Return the (x, y) coordinate for the center point of the cell that contains the specified text.  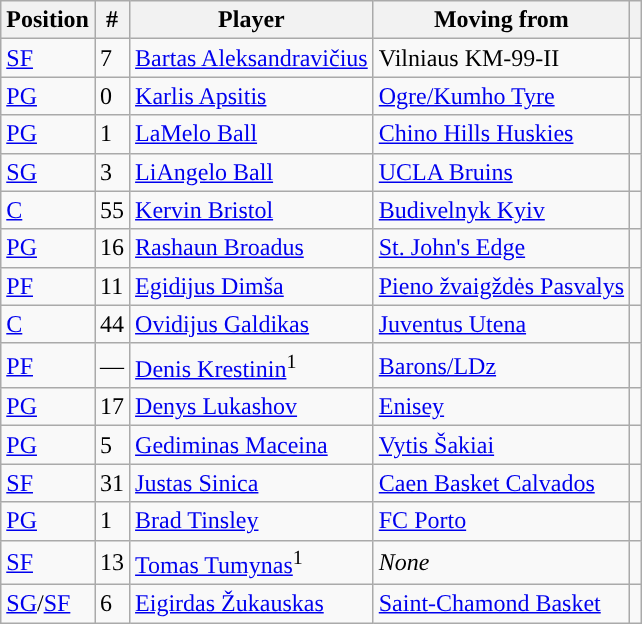
13 (112, 562)
Caen Basket Calvados (501, 483)
LiAngelo Ball (252, 172)
Eigirdas Žukauskas (252, 604)
St. John's Edge (501, 248)
Gediminas Maceina (252, 445)
Moving from (501, 20)
Karlis Apsitis (252, 96)
31 (112, 483)
5 (112, 445)
Egidijus Dimša (252, 286)
3 (112, 172)
Juventus Utena (501, 324)
Enisey (501, 407)
11 (112, 286)
None (501, 562)
Budivelnyk Kyiv (501, 210)
17 (112, 407)
UCLA Bruins (501, 172)
6 (112, 604)
16 (112, 248)
0 (112, 96)
Denis Krestinin1 (252, 366)
Saint-Chamond Basket (501, 604)
FC Porto (501, 521)
Chino Hills Huskies (501, 134)
— (112, 366)
Tomas Tumynas1 (252, 562)
Vytis Šakiai (501, 445)
Bartas Aleksandravičius (252, 58)
SG (48, 172)
Position (48, 20)
Kervin Bristol (252, 210)
Justas Sinica (252, 483)
Denys Lukashov (252, 407)
7 (112, 58)
Ogre/Kumho Tyre (501, 96)
LaMelo Ball (252, 134)
# (112, 20)
44 (112, 324)
SG/SF (48, 604)
Ovidijus Galdikas (252, 324)
Vilniaus KM-99-II (501, 58)
Player (252, 20)
Brad Tinsley (252, 521)
55 (112, 210)
Rashaun Broadus (252, 248)
Barons/LDz (501, 366)
Pieno žvaigždės Pasvalys (501, 286)
